Extract the (X, Y) coordinate from the center of the cell holding the provided text.  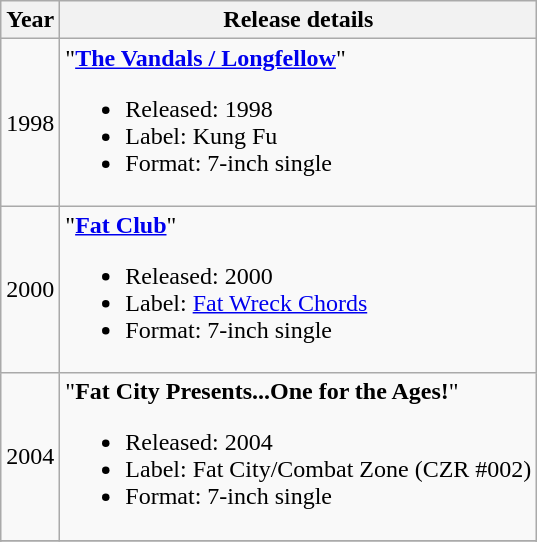
2004 (30, 456)
1998 (30, 122)
"Fat City Presents...One for the Ages!"Released: 2004Label: Fat City/Combat Zone (CZR #002)Format: 7-inch single (298, 456)
2000 (30, 290)
"The Vandals / Longfellow"Released: 1998Label: Kung FuFormat: 7-inch single (298, 122)
Release details (298, 20)
Year (30, 20)
"Fat Club"Released: 2000Label: Fat Wreck ChordsFormat: 7-inch single (298, 290)
